Determine the [x, y] coordinate at the center of the cell enclosing the given text.  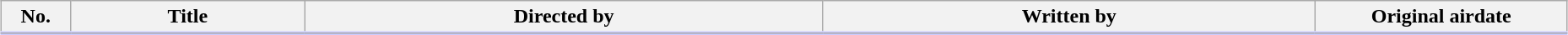
Written by [1068, 17]
No. [35, 17]
Original airdate [1441, 17]
Directed by [564, 17]
Title [187, 17]
